Search for the cell housing the specified text and yield its (X, Y) center coordinate. 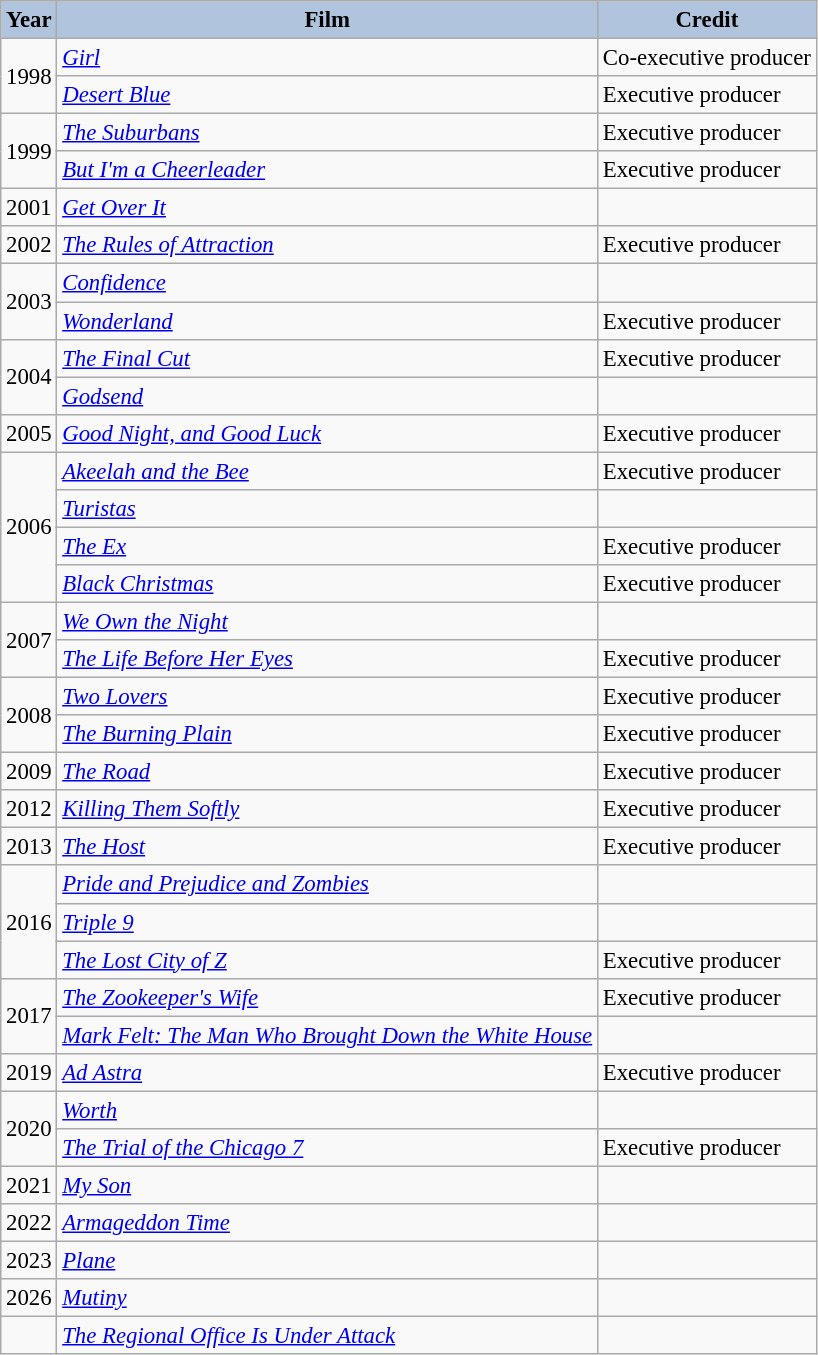
The Regional Office Is Under Attack (328, 1336)
2016 (29, 922)
The Road (328, 772)
Year (29, 20)
The Rules of Attraction (328, 245)
The Life Before Her Eyes (328, 659)
2023 (29, 1261)
Good Night, and Good Luck (328, 433)
The Final Cut (328, 358)
Mutiny (328, 1298)
The Trial of the Chicago 7 (328, 1148)
Godsend (328, 396)
2007 (29, 640)
2001 (29, 208)
Wonderland (328, 321)
1998 (29, 76)
2002 (29, 245)
Black Christmas (328, 584)
The Suburbans (328, 133)
But I'm a Cheerleader (328, 170)
Killing Them Softly (328, 809)
We Own the Night (328, 621)
2019 (29, 1073)
2003 (29, 302)
Get Over It (328, 208)
2020 (29, 1128)
Triple 9 (328, 922)
Pride and Prejudice and Zombies (328, 885)
Co-executive producer (708, 58)
Credit (708, 20)
Confidence (328, 283)
The Burning Plain (328, 734)
2017 (29, 1016)
Desert Blue (328, 95)
2012 (29, 809)
2021 (29, 1185)
Mark Felt: The Man Who Brought Down the White House (328, 1035)
2013 (29, 847)
2005 (29, 433)
2008 (29, 716)
Worth (328, 1110)
My Son (328, 1185)
2009 (29, 772)
Girl (328, 58)
Armageddon Time (328, 1223)
1999 (29, 152)
Film (328, 20)
Plane (328, 1261)
2026 (29, 1298)
2006 (29, 527)
The Ex (328, 546)
2022 (29, 1223)
Turistas (328, 509)
Akeelah and the Bee (328, 471)
2004 (29, 376)
The Host (328, 847)
The Lost City of Z (328, 960)
Two Lovers (328, 697)
The Zookeeper's Wife (328, 997)
Ad Astra (328, 1073)
